Provide the [X, Y] coordinate of the cell's center where the given text is located.  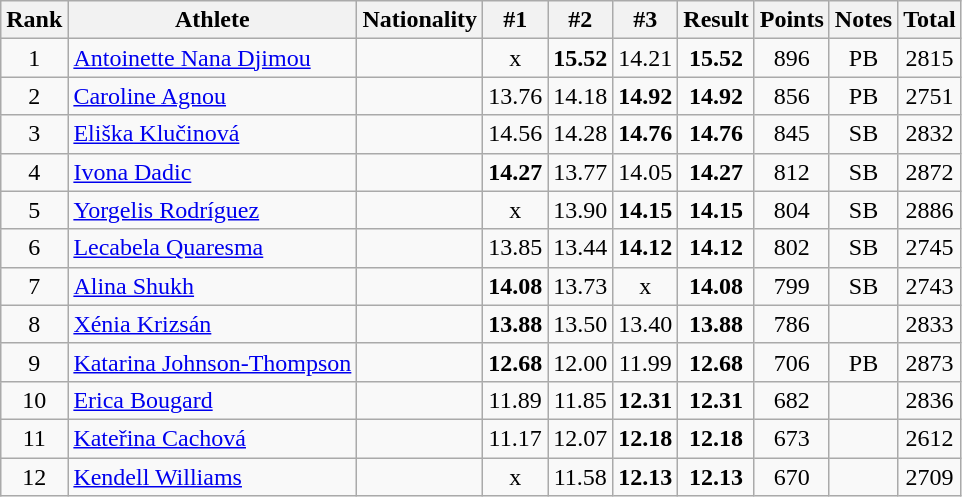
13.77 [580, 172]
804 [792, 210]
14.21 [646, 58]
Kateřina Cachová [212, 438]
10 [34, 400]
2743 [930, 286]
799 [792, 286]
Erica Bougard [212, 400]
#1 [516, 20]
13.73 [580, 286]
2 [34, 96]
Points [792, 20]
896 [792, 58]
14.56 [516, 134]
#2 [580, 20]
Antoinette Nana Djimou [212, 58]
#3 [646, 20]
14.18 [580, 96]
6 [34, 248]
Kendell Williams [212, 477]
3 [34, 134]
12.07 [580, 438]
786 [792, 324]
Athlete [212, 20]
13.50 [580, 324]
Katarina Johnson-Thompson [212, 362]
13.85 [516, 248]
2836 [930, 400]
845 [792, 134]
Nationality [420, 20]
673 [792, 438]
Caroline Agnou [212, 96]
9 [34, 362]
13.40 [646, 324]
13.44 [580, 248]
2612 [930, 438]
682 [792, 400]
2833 [930, 324]
2709 [930, 477]
2873 [930, 362]
13.90 [580, 210]
8 [34, 324]
Notes [863, 20]
7 [34, 286]
2815 [930, 58]
11.85 [580, 400]
Alina Shukh [212, 286]
2886 [930, 210]
2751 [930, 96]
Yorgelis Rodríguez [212, 210]
5 [34, 210]
706 [792, 362]
11.58 [580, 477]
4 [34, 172]
12 [34, 477]
Eliška Klučinová [212, 134]
856 [792, 96]
Total [930, 20]
Rank [34, 20]
802 [792, 248]
14.05 [646, 172]
1 [34, 58]
2832 [930, 134]
11.89 [516, 400]
Result [716, 20]
14.28 [580, 134]
Ivona Dadic [212, 172]
11.99 [646, 362]
12.00 [580, 362]
670 [792, 477]
13.76 [516, 96]
Lecabela Quaresma [212, 248]
11.17 [516, 438]
2745 [930, 248]
812 [792, 172]
2872 [930, 172]
Xénia Krizsán [212, 324]
11 [34, 438]
